Provide the (x, y) coordinate of the cell's center where the given text is located.  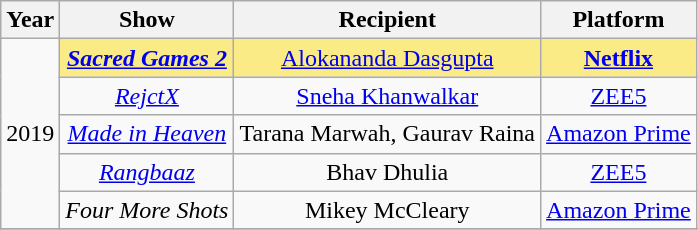
Four More Shots (147, 210)
Recipient (388, 20)
Rangbaaz (147, 172)
Netflix (619, 58)
Sneha Khanwalkar (388, 96)
Platform (619, 20)
Mikey McCleary (388, 210)
2019 (30, 134)
Year (30, 20)
Show (147, 20)
Tarana Marwah, Gaurav Raina (388, 134)
Sacred Games 2 (147, 58)
Made in Heaven (147, 134)
Alokananda Dasgupta (388, 58)
Bhav Dhulia (388, 172)
RejctX (147, 96)
